Search for the cell housing the specified text and yield its (X, Y) center coordinate. 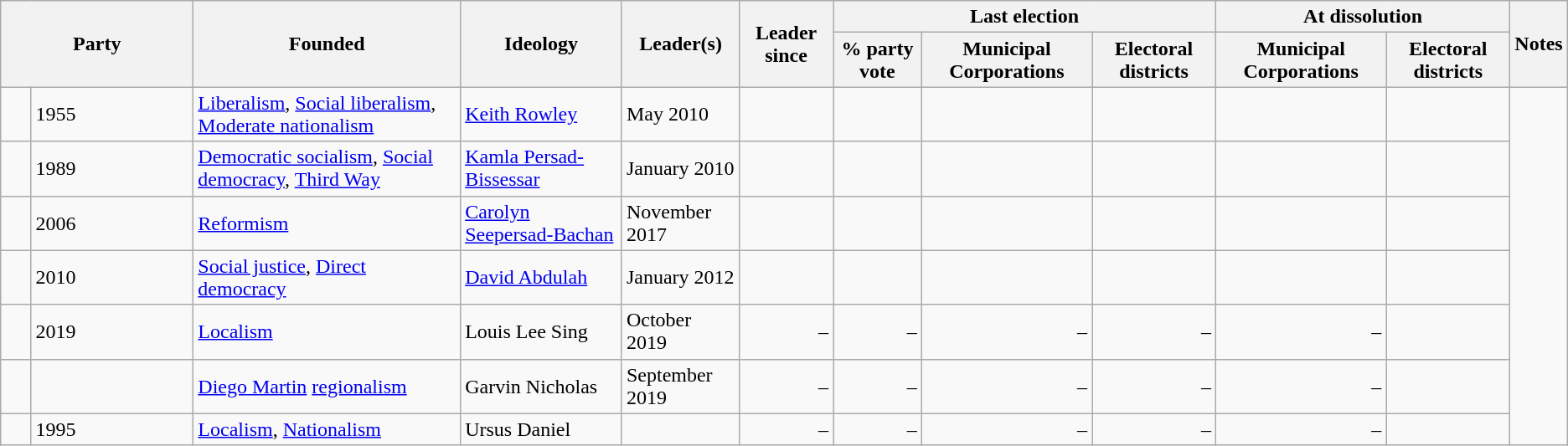
Keith Rowley (541, 114)
Notes (1540, 44)
2006 (112, 223)
Social justice, Direct democracy (327, 278)
Leader since (787, 44)
Democratic socialism, Social democracy, Third Way (327, 169)
Last election (1025, 17)
David Abdulah (541, 278)
At dissolution (1364, 17)
Garvin Nicholas (541, 387)
Kamla Persad-Bissessar (541, 169)
Localism (327, 331)
January 2010 (680, 169)
Liberalism, Social liberalism, Moderate nationalism (327, 114)
November 2017 (680, 223)
1955 (112, 114)
January 2012 (680, 278)
Localism, Nationalism (327, 429)
Leader(s) (680, 44)
% party vote (878, 60)
October 2019 (680, 331)
Founded (327, 44)
May 2010 (680, 114)
Reformism (327, 223)
Ursus Daniel (541, 429)
1989 (112, 169)
September 2019 (680, 387)
Party (97, 44)
2019 (112, 331)
Louis Lee Sing (541, 331)
Carolyn Seepersad-Bachan (541, 223)
Ideology (541, 44)
Diego Martin regionalism (327, 387)
1995 (112, 429)
2010 (112, 278)
